Provide the [X, Y] coordinate of the cell's center where the given text is located.  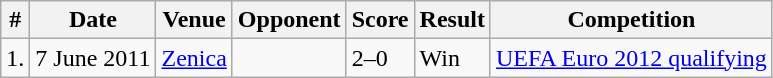
1. [16, 58]
7 June 2011 [93, 58]
Result [452, 20]
2–0 [380, 58]
# [16, 20]
Competition [631, 20]
UEFA Euro 2012 qualifying [631, 58]
Opponent [289, 20]
Date [93, 20]
Win [452, 58]
Zenica [194, 58]
Venue [194, 20]
Score [380, 20]
